Pinpoint the cell where the given text exists, returning its (X, Y) midpoint coordinate. 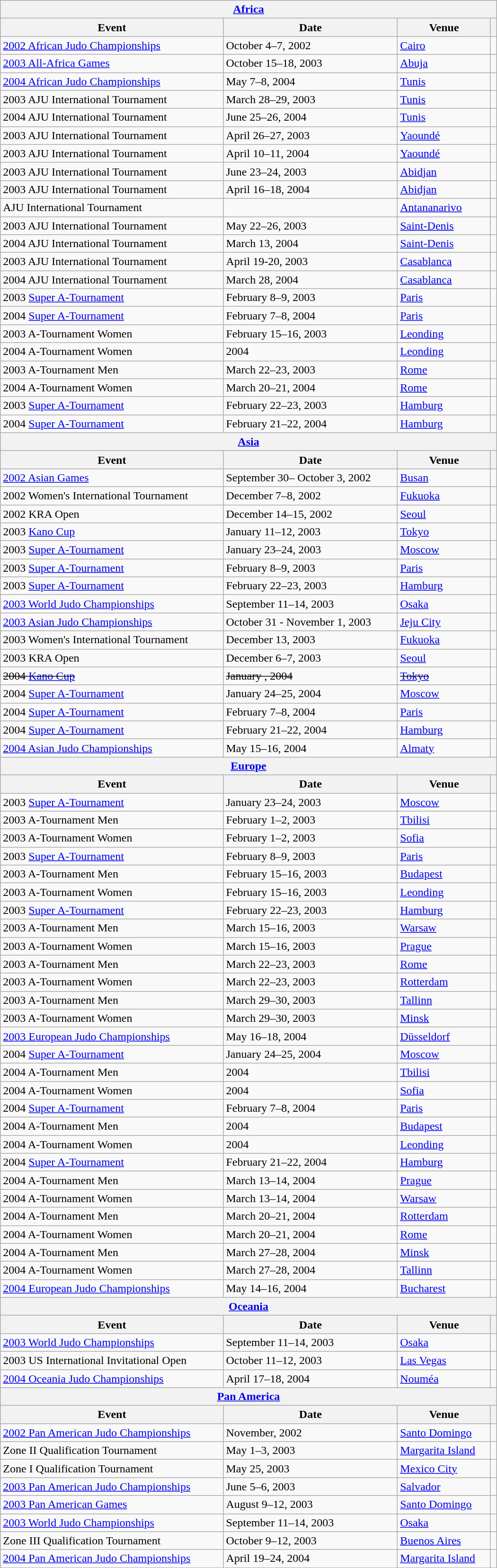
November, 2002 (311, 1433)
2003 US International Invitational Open (112, 1360)
Abuja (444, 63)
April 19-20, 2003 (311, 262)
Almaty (444, 748)
March 13, 2004 (311, 244)
2002 Women's International Tournament (112, 496)
May 16–18, 2004 (311, 1036)
Cairo (444, 45)
January , 2004 (311, 676)
Bucharest (444, 1288)
2004 Oceania Judo Championships (112, 1379)
December 13, 2003 (311, 640)
2004 Pan American Judo Championships (112, 1559)
2004 European Judo Championships (112, 1288)
May 25, 2003 (311, 1469)
2003 Kano Cup (112, 532)
Zone II Qualification Tournament (112, 1451)
2003 European Judo Championships (112, 1036)
Nouméa (444, 1379)
2004 Asian Judo Championships (112, 748)
Jeju City (444, 622)
Antananarivo (444, 207)
August 9–12, 2003 (311, 1505)
Europe (248, 766)
March 28–29, 2003 (311, 99)
2003 Women's International Tournament (112, 640)
May 7–8, 2004 (311, 81)
Buenos Aires (444, 1541)
2002 KRA Open (112, 514)
Asia (248, 442)
January 11–12, 2003 (311, 532)
2003 Pan American Games (112, 1505)
2004 Kano Cup (112, 676)
Düsseldorf (444, 1036)
April 16–18, 2004 (311, 189)
2002 Asian Games (112, 478)
June 5–6, 2003 (311, 1487)
May 22–26, 2003 (311, 226)
Pan America (248, 1397)
December 7–8, 2002 (311, 496)
September 30– October 3, 2002 (311, 478)
2002 African Judo Championships (112, 45)
December 6–7, 2003 (311, 658)
April 17–18, 2004 (311, 1379)
Busan (444, 478)
April 26–27, 2003 (311, 135)
April 19–24, 2004 (311, 1559)
Mexico City (444, 1469)
October 11–12, 2003 (311, 1360)
May 14–16, 2004 (311, 1288)
October 31 - November 1, 2003 (311, 622)
April 10–11, 2004 (311, 153)
Salvador (444, 1487)
June 25–26, 2004 (311, 117)
May 1–3, 2003 (311, 1451)
Las Vegas (444, 1360)
AJU International Tournament (112, 207)
2003 KRA Open (112, 658)
2003 All-Africa Games (112, 63)
December 14–15, 2002 (311, 514)
March 28, 2004 (311, 280)
Oceania (248, 1306)
2004 African Judo Championships (112, 81)
Zone I Qualification Tournament (112, 1469)
2003 Asian Judo Championships (112, 622)
Zone III Qualification Tournament (112, 1541)
October 9–12, 2003 (311, 1541)
2003 Pan American Judo Championships (112, 1487)
October 4–7, 2002 (311, 45)
June 23–24, 2003 (311, 171)
Africa (248, 9)
May 15–16, 2004 (311, 748)
2002 Pan American Judo Championships (112, 1433)
October 15–18, 2003 (311, 63)
